Find where the given text appears and provide that cell's center as [x, y] coordinate. 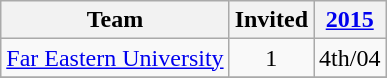
Far Eastern University [115, 58]
Invited [271, 20]
Team [115, 20]
2015 [350, 20]
4th/04 [350, 58]
1 [271, 58]
